From the cell containing the given text, extract its center point as [x, y] coordinate. 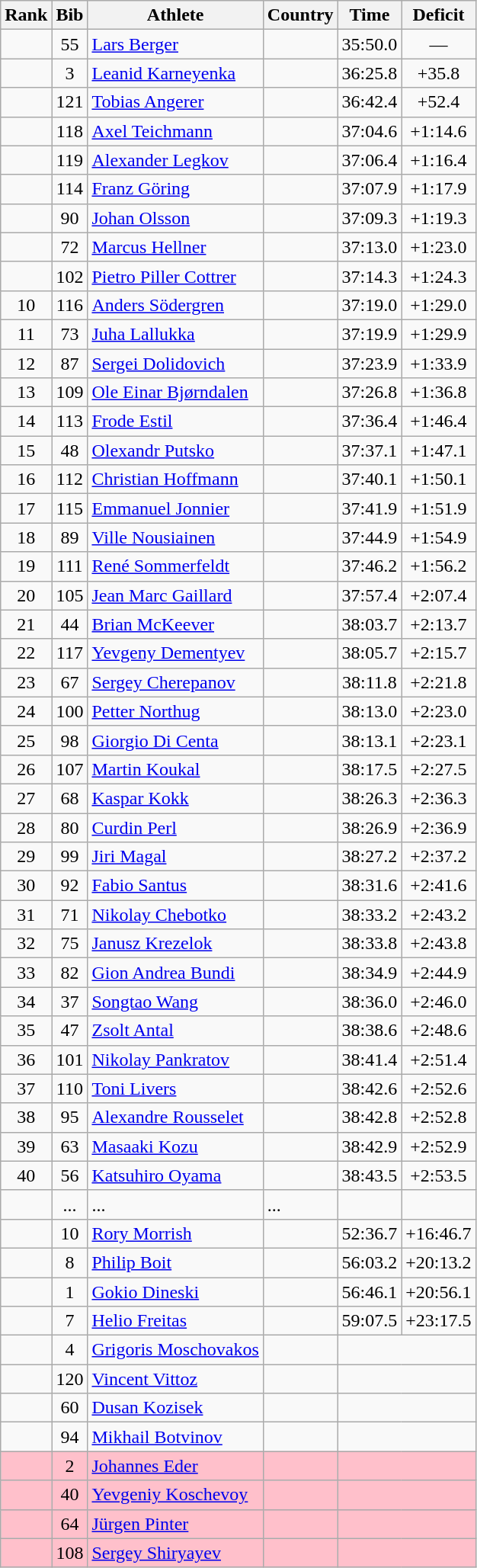
18 [26, 537]
Grigoris Moschovakos [175, 1350]
+2:52.8 [439, 1117]
118 [70, 131]
56 [70, 1175]
+2:23.0 [439, 711]
38:13.1 [370, 740]
38:42.6 [370, 1089]
Dusan Kozisek [175, 1408]
38:38.6 [370, 1031]
52:36.7 [370, 1233]
16 [26, 479]
Gion Andrea Bundi [175, 973]
Alexandre Rousselet [175, 1117]
Rory Morrish [175, 1233]
24 [26, 711]
56:03.2 [370, 1262]
7 [70, 1321]
René Sommerfeldt [175, 566]
44 [70, 624]
1 [70, 1292]
+2:53.5 [439, 1175]
55 [70, 44]
31 [26, 915]
87 [70, 364]
+2:36.9 [439, 827]
3 [70, 73]
8 [70, 1262]
38:05.7 [370, 653]
+1:50.1 [439, 479]
+2:41.6 [439, 886]
Sergey Shiryayev [175, 1553]
+1:36.8 [439, 393]
89 [70, 537]
37:14.3 [370, 276]
Olexandr Putsko [175, 451]
Katsuhiro Oyama [175, 1175]
+2:23.1 [439, 740]
115 [70, 508]
+2:07.4 [439, 595]
+2:48.6 [439, 1031]
64 [70, 1524]
95 [70, 1117]
33 [26, 973]
59:07.5 [370, 1321]
37:06.4 [370, 160]
37:40.1 [370, 479]
+1:23.0 [439, 247]
+2:44.9 [439, 973]
38:11.8 [370, 682]
19 [26, 566]
11 [26, 334]
38:36.0 [370, 1002]
37:09.3 [370, 218]
38:17.5 [370, 769]
34 [26, 1002]
Yevgeny Dementyev [175, 653]
105 [70, 595]
+1:24.3 [439, 276]
80 [70, 827]
39 [26, 1146]
Masaaki Kozu [175, 1146]
Yevgeniy Koschevoy [175, 1495]
Jürgen Pinter [175, 1524]
Sergei Dolidovich [175, 364]
117 [70, 653]
60 [70, 1408]
28 [26, 827]
Rank [26, 15]
Toni Livers [175, 1089]
+1:16.4 [439, 160]
35 [26, 1031]
38:33.2 [370, 915]
121 [70, 102]
98 [70, 740]
+20:13.2 [439, 1262]
Fabio Santus [175, 886]
32 [26, 944]
37:23.9 [370, 364]
Mikhail Botvinov [175, 1437]
Johannes Eder [175, 1466]
+2:27.5 [439, 769]
Country [300, 15]
99 [70, 857]
68 [70, 798]
+1:51.9 [439, 508]
38:26.3 [370, 798]
Juha Lallukka [175, 334]
30 [26, 886]
+1:56.2 [439, 566]
2 [70, 1466]
+16:46.7 [439, 1233]
92 [70, 886]
120 [70, 1379]
+2:13.7 [439, 624]
Jiri Magal [175, 857]
119 [70, 160]
+1:33.9 [439, 364]
114 [70, 189]
Janusz Krezelok [175, 944]
37:07.9 [370, 189]
73 [70, 334]
17 [26, 508]
+1:47.1 [439, 451]
Ville Nousiainen [175, 537]
71 [70, 915]
Christian Hoffmann [175, 479]
20 [26, 595]
21 [26, 624]
38:33.8 [370, 944]
Athlete [175, 15]
+1:54.9 [439, 537]
107 [70, 769]
36:42.4 [370, 102]
38:13.0 [370, 711]
15 [26, 451]
Axel Teichmann [175, 131]
Nikolay Chebotko [175, 915]
109 [70, 393]
+2:37.2 [439, 857]
48 [70, 451]
90 [70, 218]
108 [70, 1553]
12 [26, 364]
63 [70, 1146]
+1:14.6 [439, 131]
101 [70, 1060]
+2:36.3 [439, 798]
+1:19.3 [439, 218]
37:19.9 [370, 334]
37:26.8 [370, 393]
38:03.7 [370, 624]
— [439, 44]
+2:46.0 [439, 1002]
Anders Södergren [175, 305]
110 [70, 1089]
13 [26, 393]
38:26.9 [370, 827]
Sergey Cherepanov [175, 682]
37:57.4 [370, 595]
56:46.1 [370, 1292]
Leanid Karneyenka [175, 73]
+2:51.4 [439, 1060]
25 [26, 740]
38:31.6 [370, 886]
Tobias Angerer [175, 102]
Johan Olsson [175, 218]
+2:21.8 [439, 682]
111 [70, 566]
Kaspar Kokk [175, 798]
26 [26, 769]
Jean Marc Gaillard [175, 595]
38 [26, 1117]
+20:56.1 [439, 1292]
Gokio Dineski [175, 1292]
4 [70, 1350]
22 [26, 653]
+2:43.8 [439, 944]
+2:43.2 [439, 915]
94 [70, 1437]
+35.8 [439, 73]
27 [26, 798]
38:41.4 [370, 1060]
+1:29.9 [439, 334]
38:42.9 [370, 1146]
37:13.0 [370, 247]
72 [70, 247]
102 [70, 276]
100 [70, 711]
+23:17.5 [439, 1321]
82 [70, 973]
Petter Northug [175, 711]
112 [70, 479]
+1:46.4 [439, 422]
Philip Boit [175, 1262]
+1:29.0 [439, 305]
+2:52.6 [439, 1089]
Frode Estil [175, 422]
+2:15.7 [439, 653]
38:34.9 [370, 973]
Alexander Legkov [175, 160]
+2:52.9 [439, 1146]
Helio Freitas [175, 1321]
23 [26, 682]
36 [26, 1060]
37:37.1 [370, 451]
37:44.9 [370, 537]
38:43.5 [370, 1175]
Lars Berger [175, 44]
Deficit [439, 15]
37:46.2 [370, 566]
+1:17.9 [439, 189]
38:27.2 [370, 857]
36:25.8 [370, 73]
Curdin Perl [175, 827]
Marcus Hellner [175, 247]
Giorgio Di Centa [175, 740]
Franz Göring [175, 189]
116 [70, 305]
113 [70, 422]
75 [70, 944]
Nikolay Pankratov [175, 1060]
37:04.6 [370, 131]
37:36.4 [370, 422]
+52.4 [439, 102]
Brian McKeever [175, 624]
Bib [70, 15]
38:42.8 [370, 1117]
37:19.0 [370, 305]
Zsolt Antal [175, 1031]
47 [70, 1031]
Ole Einar Bjørndalen [175, 393]
35:50.0 [370, 44]
Martin Koukal [175, 769]
Vincent Vittoz [175, 1379]
14 [26, 422]
Time [370, 15]
Pietro Piller Cottrer [175, 276]
67 [70, 682]
29 [26, 857]
Songtao Wang [175, 1002]
Emmanuel Jonnier [175, 508]
37:41.9 [370, 508]
